From the cell containing the given text, extract its center point as [X, Y] coordinate. 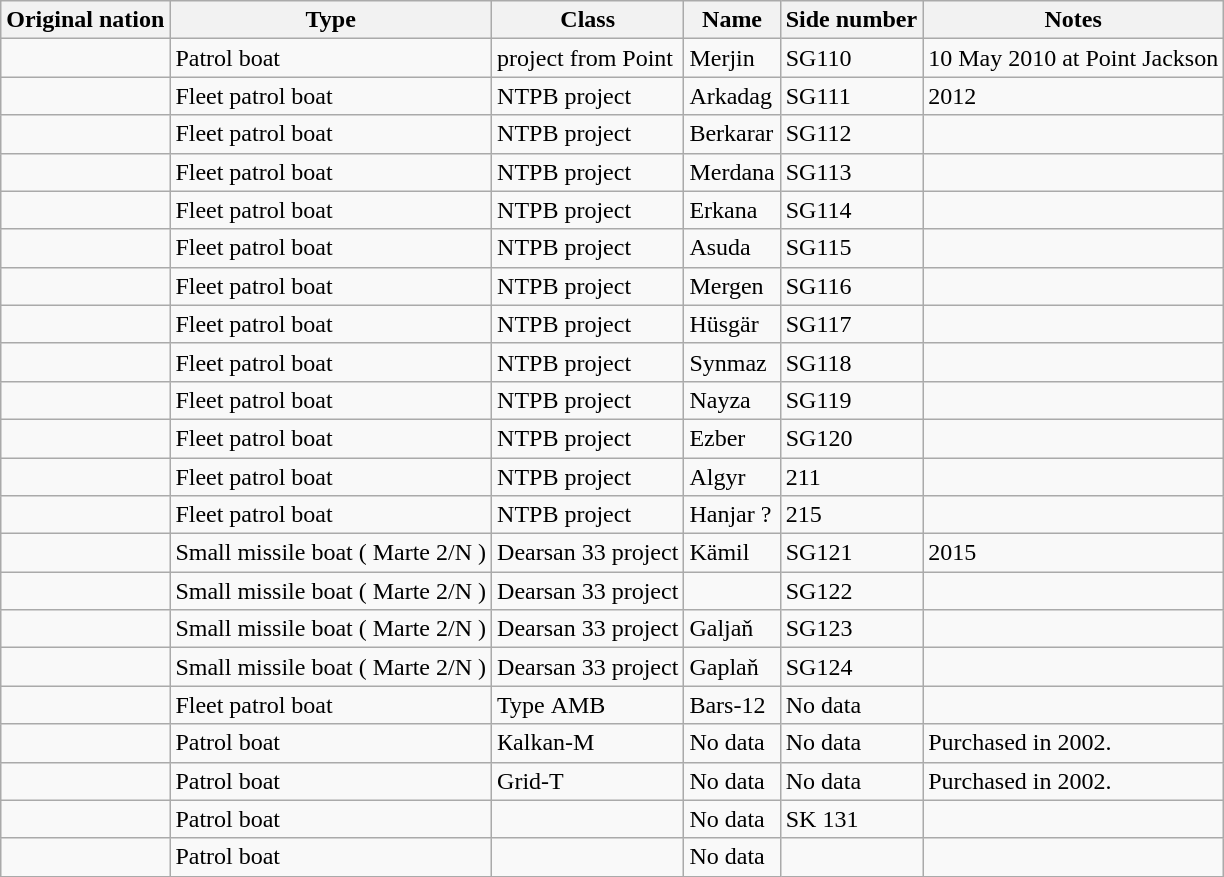
10 May 2010 at Point Jackson [1074, 58]
Side number [851, 20]
215 [851, 515]
Algyr [732, 477]
SG124 [851, 667]
Merdana [732, 172]
SG122 [851, 591]
SG111 [851, 96]
SG113 [851, 172]
SG115 [851, 248]
Type АМВ [588, 705]
Gaplaň [732, 667]
Arkadag [732, 96]
Кalkan-М [588, 743]
Type [331, 20]
SG117 [851, 324]
Mergen [732, 286]
SG110 [851, 58]
Name [732, 20]
Nayza [732, 400]
Merjin [732, 58]
SK 131 [851, 819]
SG114 [851, 210]
Kämil [732, 553]
SG118 [851, 362]
SG116 [851, 286]
Ezber [732, 438]
Berkarar [732, 134]
Bars-12 [732, 705]
211 [851, 477]
Hüsgär [732, 324]
project from Point [588, 58]
Grid-T [588, 781]
Asuda [732, 248]
Synmaz [732, 362]
SG123 [851, 629]
SG120 [851, 438]
Erkana [732, 210]
Original nation [86, 20]
Galjaň [732, 629]
Hanjar ? [732, 515]
Class [588, 20]
SG121 [851, 553]
Notes [1074, 20]
2015 [1074, 553]
SG112 [851, 134]
2012 [1074, 96]
SG119 [851, 400]
